Capture the cell that displays the provided text and extract its (x, y) central coordinate. 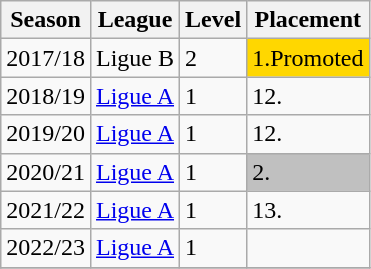
1.Promoted (308, 58)
Level (214, 20)
2022/23 (46, 248)
2019/20 (46, 134)
13. (308, 210)
Ligue B (134, 58)
2021/22 (46, 210)
2020/21 (46, 172)
Placement (308, 20)
2 (214, 58)
2017/18 (46, 58)
2018/19 (46, 96)
2. (308, 172)
League (134, 20)
Season (46, 20)
